Capture the cell that displays the provided text and extract its (x, y) central coordinate. 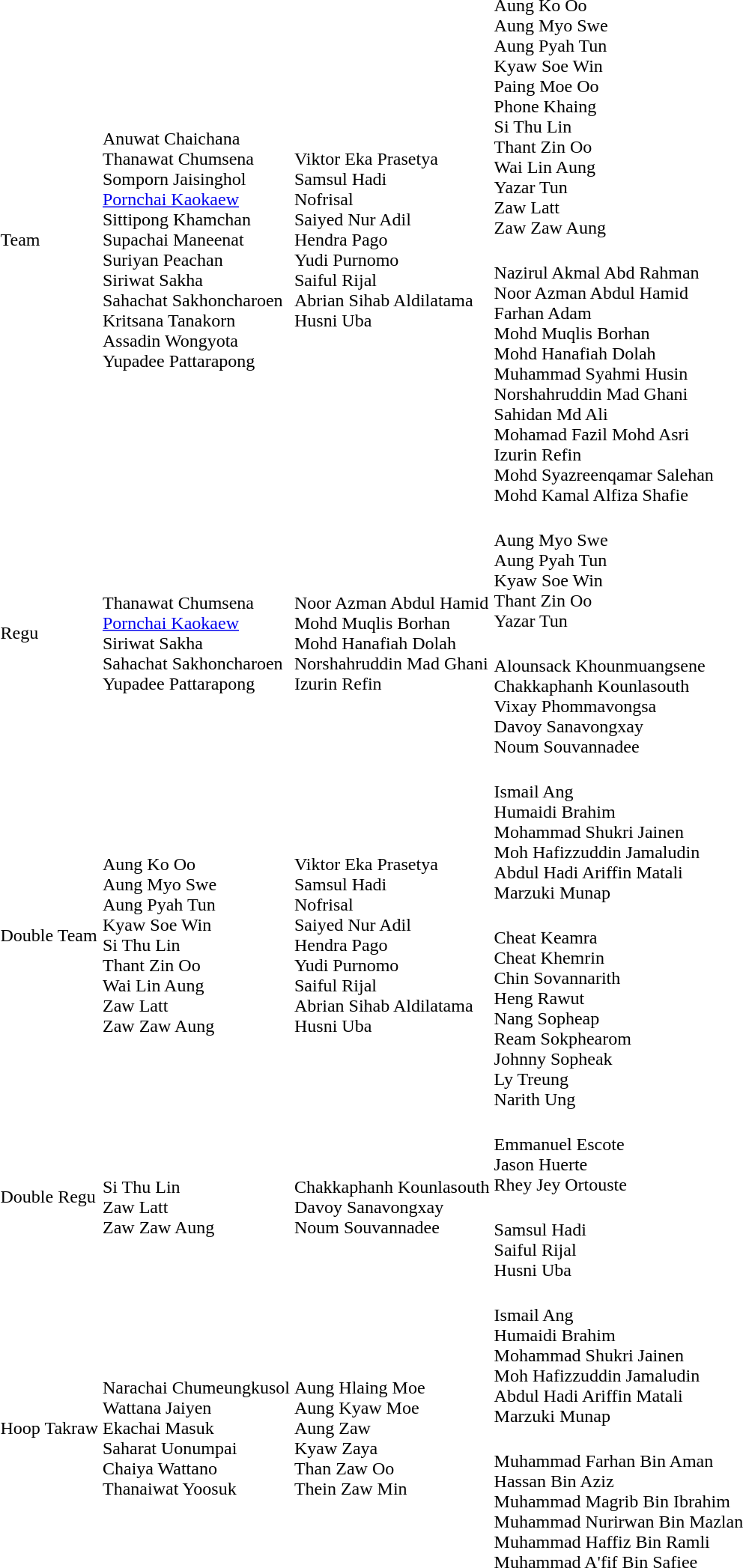
Si Thu LinZaw LattZaw Zaw Aung (196, 1197)
Aung Ko OoAung Myo SweAung Pyah TunKyaw Soe WinSi Thu LinThant Zin OoWai Lin AungZaw LattZaw Zaw Aung (196, 935)
Viktor Eka PrasetyaSamsul HadiNofrisalSaiyed Nur AdilHendra PagoYudi PurnomoSaiful RijalAbrian Sihab AldilatamaHusni Uba (392, 935)
Thanawat ChumsenaPornchai KaokaewSiriwat SakhaSahachat SakhoncharoenYupadee Pattarapong (196, 633)
Noor Azman Abdul HamidMohd Muqlis BorhanMohd Hanafiah DolahNorshahruddin Mad GhaniIzurin Refin (392, 633)
Chakkaphanh KounlasouthDavoy SanavongxayNoum Souvannadee (392, 1197)
